Pinpoint the cell where the given text exists, returning its (x, y) midpoint coordinate. 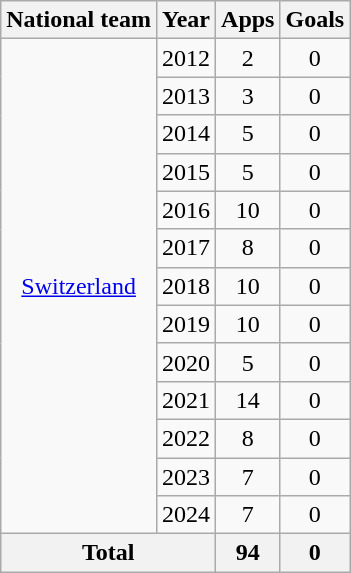
2018 (186, 286)
Switzerland (79, 286)
2015 (186, 172)
2023 (186, 477)
2013 (186, 96)
94 (248, 553)
2 (248, 58)
2014 (186, 134)
2022 (186, 438)
2019 (186, 324)
14 (248, 400)
Total (108, 553)
2012 (186, 58)
Apps (248, 20)
Goals (315, 20)
2017 (186, 248)
2021 (186, 400)
2016 (186, 210)
2020 (186, 362)
3 (248, 96)
Year (186, 20)
2024 (186, 515)
National team (79, 20)
